Capture the cell that displays the provided text and extract its (X, Y) central coordinate. 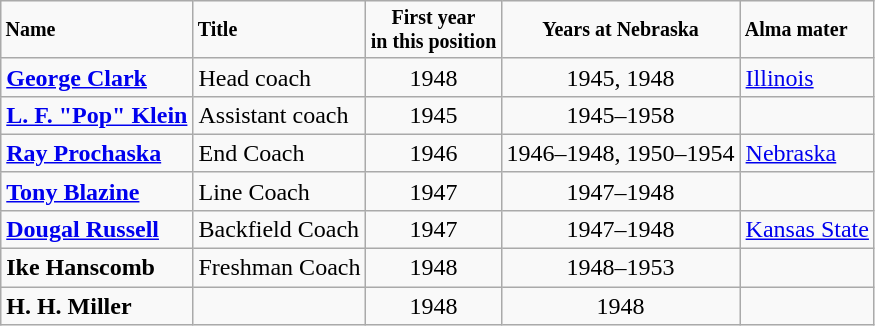
Name (97, 30)
George Clark (97, 77)
1946–1948, 1950–1954 (620, 153)
Years at Nebraska (620, 30)
Freshman Coach (280, 268)
Ray Prochaska (97, 153)
1945 (434, 115)
Title (280, 30)
Kansas State (807, 229)
Nebraska (807, 153)
Tony Blazine (97, 191)
End Coach (280, 153)
Ike Hanscomb (97, 268)
First yearin this position (434, 30)
Illinois (807, 77)
L. F. "Pop" Klein (97, 115)
1945, 1948 (620, 77)
Line Coach (280, 191)
1948–1953 (620, 268)
Assistant coach (280, 115)
Dougal Russell (97, 229)
1945–1958 (620, 115)
1946 (434, 153)
Backfield Coach (280, 229)
Head coach (280, 77)
H. H. Miller (97, 306)
Alma mater (807, 30)
